Return the [x, y] coordinate for the center point of the cell that contains the specified text.  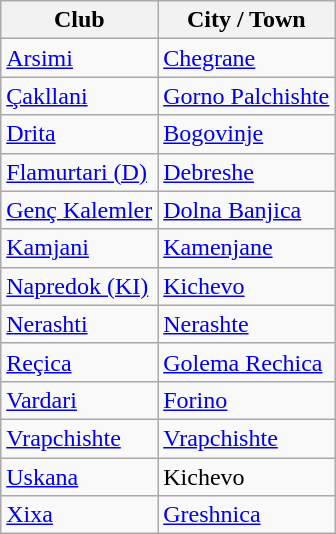
Xixa [80, 515]
Arsimi [80, 58]
Club [80, 20]
Uskana [80, 477]
Kamjani [80, 248]
Reçica [80, 362]
Drita [80, 134]
Dolna Banjica [246, 210]
Flamurtari (D) [80, 172]
City / Town [246, 20]
Chegrane [246, 58]
Nerashti [80, 324]
Napredok (KI) [80, 286]
Vardari [80, 400]
Greshnica [246, 515]
Forino [246, 400]
Çakllani [80, 96]
Nerashte [246, 324]
Bogovinje [246, 134]
Kamenjane [246, 248]
Genç Kalemler [80, 210]
Golema Rechica [246, 362]
Debreshe [246, 172]
Gorno Palchishte [246, 96]
